Identify which cell holds the provided text, then report its [X, Y] central coordinate. 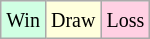
Loss [126, 20]
Win [24, 20]
Draw [72, 20]
